Return the (x, y) coordinate for the center point of the cell that contains the specified text.  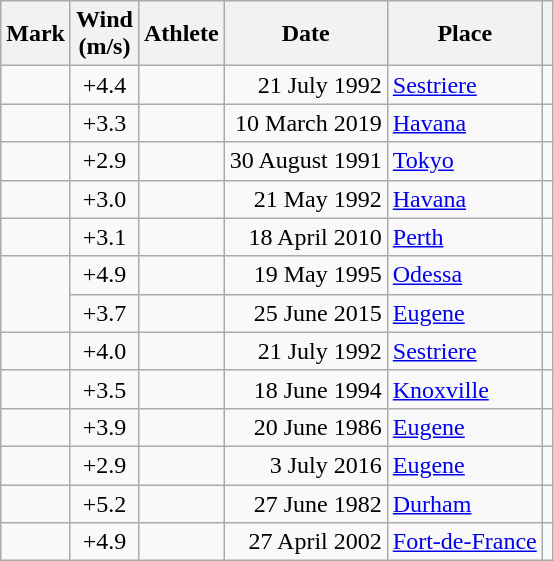
Fort-de-France (464, 542)
+3.3 (104, 123)
+3.7 (104, 313)
3 July 2016 (306, 465)
27 April 2002 (306, 542)
Tokyo (464, 161)
Durham (464, 503)
27 June 1982 (306, 503)
25 June 2015 (306, 313)
+5.2 (104, 503)
+3.1 (104, 237)
Mark (36, 34)
19 May 1995 (306, 275)
+3.5 (104, 389)
Date (306, 34)
Odessa (464, 275)
30 August 1991 (306, 161)
Wind(m/s) (104, 34)
18 June 1994 (306, 389)
18 April 2010 (306, 237)
10 March 2019 (306, 123)
+4.4 (104, 85)
Athlete (181, 34)
+3.9 (104, 427)
20 June 1986 (306, 427)
+4.0 (104, 351)
Knoxville (464, 389)
21 May 1992 (306, 199)
Place (464, 34)
+3.0 (104, 199)
Perth (464, 237)
